Determine the [X, Y] coordinate at the center of the cell enclosing the given text.  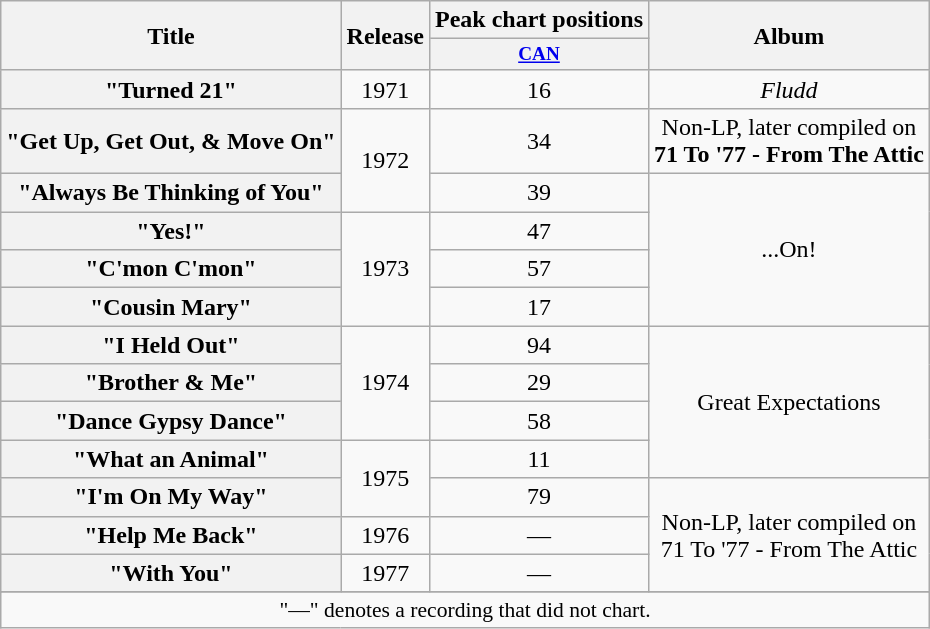
39 [538, 193]
1977 [385, 573]
Title [171, 36]
79 [538, 497]
"I'm On My Way" [171, 497]
11 [538, 459]
Album [790, 36]
"Cousin Mary" [171, 307]
1972 [385, 160]
"Brother & Me" [171, 383]
1971 [385, 89]
"What an Animal" [171, 459]
...On! [790, 250]
Fludd [790, 89]
Peak chart positions [538, 20]
"Always Be Thinking of You" [171, 193]
16 [538, 89]
"Help Me Back" [171, 535]
47 [538, 231]
57 [538, 269]
"Yes!" [171, 231]
34 [538, 142]
94 [538, 345]
"I Held Out" [171, 345]
17 [538, 307]
"C'mon C'mon" [171, 269]
"—" denotes a recording that did not chart. [466, 610]
"Get Up, Get Out, & Move On" [171, 142]
58 [538, 421]
Great Expectations [790, 402]
Release [385, 36]
"Turned 21" [171, 89]
29 [538, 383]
1975 [385, 478]
1974 [385, 383]
CAN [538, 55]
1976 [385, 535]
"Dance Gypsy Dance" [171, 421]
"With You" [171, 573]
1973 [385, 269]
